Capture the cell that displays the provided text and extract its (x, y) central coordinate. 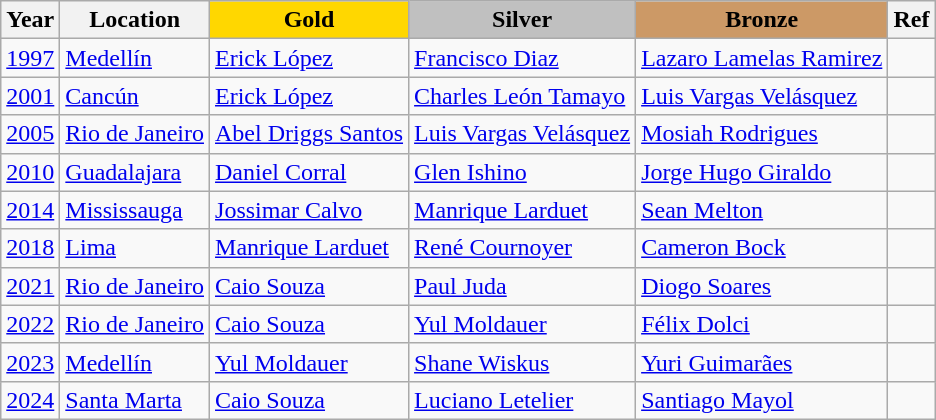
2010 (30, 172)
Cancún (135, 96)
Charles León Tamayo (522, 96)
Luciano Letelier (522, 400)
2024 (30, 400)
Daniel Corral (310, 172)
Félix Dolci (762, 324)
2018 (30, 248)
Ref (912, 20)
Year (30, 20)
Guadalajara (135, 172)
Lazaro Lamelas Ramirez (762, 58)
René Cournoyer (522, 248)
Location (135, 20)
Paul Juda (522, 286)
1997 (30, 58)
2001 (30, 96)
2005 (30, 134)
Abel Driggs Santos (310, 134)
Mosiah Rodrigues (762, 134)
Cameron Bock (762, 248)
2014 (30, 210)
Shane Wiskus (522, 362)
Sean Melton (762, 210)
2021 (30, 286)
Bronze (762, 20)
Jorge Hugo Giraldo (762, 172)
Yuri Guimarães (762, 362)
Glen Ishino (522, 172)
2023 (30, 362)
Silver (522, 20)
Francisco Diaz (522, 58)
Jossimar Calvo (310, 210)
2022 (30, 324)
Mississauga (135, 210)
Lima (135, 248)
Diogo Soares (762, 286)
Santiago Mayol (762, 400)
Santa Marta (135, 400)
Gold (310, 20)
